From the cell containing the given text, extract its center point as (x, y) coordinate. 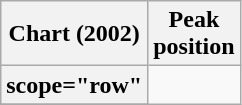
Peakposition (194, 34)
Chart (2002) (74, 34)
scope="row" (74, 85)
